Capture the cell that displays the provided text and extract its (X, Y) central coordinate. 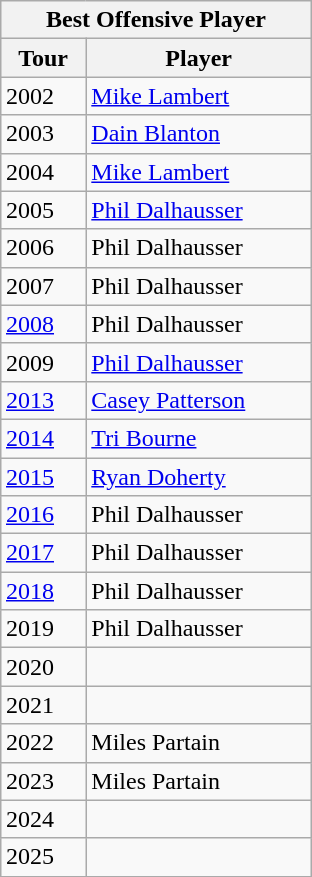
2020 (42, 667)
2002 (42, 96)
2003 (42, 134)
Tri Bourne (199, 438)
2013 (42, 400)
Ryan Doherty (199, 477)
2015 (42, 477)
Dain Blanton (199, 134)
2022 (42, 743)
2014 (42, 438)
Best Offensive Player (156, 20)
2008 (42, 324)
2025 (42, 857)
2007 (42, 286)
2016 (42, 515)
2004 (42, 172)
2005 (42, 210)
2021 (42, 705)
Casey Patterson (199, 400)
2006 (42, 248)
2018 (42, 591)
2017 (42, 553)
2019 (42, 629)
2024 (42, 819)
Tour (42, 58)
2023 (42, 781)
2009 (42, 362)
Player (199, 58)
